From the cell containing the given text, extract its center point as (X, Y) coordinate. 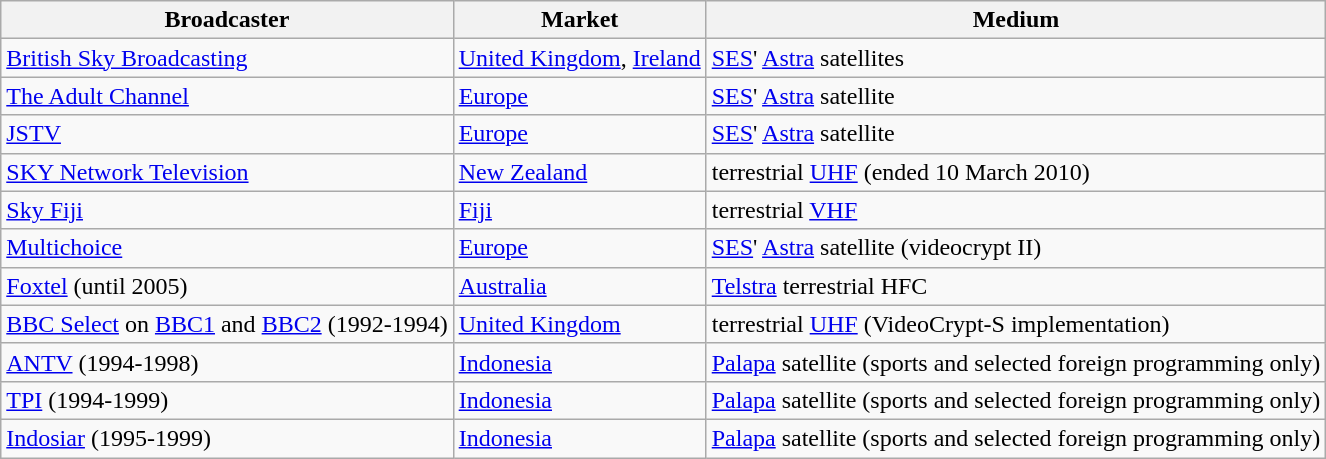
Medium (1016, 20)
ANTV (1994-1998) (227, 362)
Indosiar (1995-1999) (227, 438)
SES' Astra satellites (1016, 58)
British Sky Broadcasting (227, 58)
Market (580, 20)
Telstra terrestrial HFC (1016, 286)
Multichoice (227, 248)
United Kingdom (580, 324)
The Adult Channel (227, 96)
terrestrial VHF (1016, 210)
Sky Fiji (227, 210)
Australia (580, 286)
terrestrial UHF (ended 10 March 2010) (1016, 172)
JSTV (227, 134)
BBC Select on BBC1 and BBC2 (1992-1994) (227, 324)
Foxtel (until 2005) (227, 286)
United Kingdom, Ireland (580, 58)
TPI (1994-1999) (227, 400)
SES' Astra satellite (videocrypt II) (1016, 248)
New Zealand (580, 172)
terrestrial UHF (VideoCrypt-S implementation) (1016, 324)
Fiji (580, 210)
SKY Network Television (227, 172)
Broadcaster (227, 20)
